Pinpoint the cell where the given text exists, returning its [x, y] midpoint coordinate. 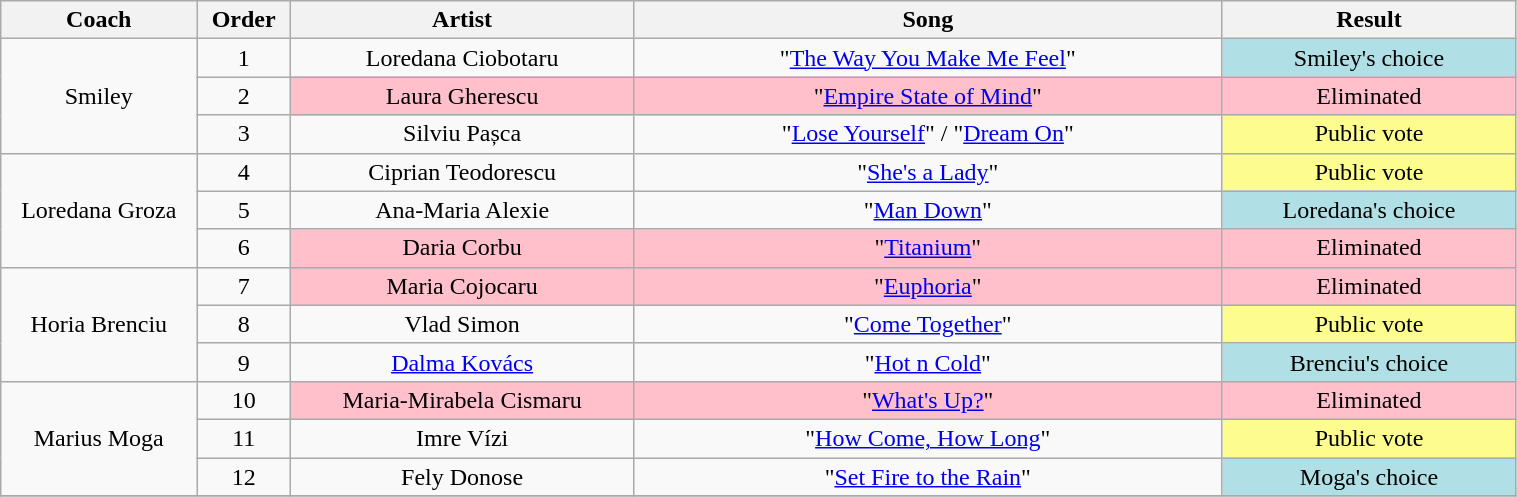
Brenciu's choice [1369, 362]
11 [244, 438]
Silviu Pașca [462, 134]
Order [244, 20]
Loredana Groza [99, 210]
Loredana Ciobotaru [462, 58]
Coach [99, 20]
Dalma Kovács [462, 362]
10 [244, 400]
"Come Together" [928, 324]
Vlad Simon [462, 324]
6 [244, 248]
Maria Cojocaru [462, 286]
1 [244, 58]
Ana-Maria Alexie [462, 210]
"Set Fire to the Rain" [928, 477]
"How Come, How Long" [928, 438]
Ciprian Teodorescu [462, 172]
3 [244, 134]
Daria Corbu [462, 248]
"What's Up?" [928, 400]
Moga's choice [1369, 477]
Smiley's choice [1369, 58]
Laura Gherescu [462, 96]
Marius Moga [99, 438]
Horia Brenciu [99, 324]
"Titanium" [928, 248]
8 [244, 324]
Song [928, 20]
"Euphoria" [928, 286]
9 [244, 362]
"Lose Yourself" / "Dream On" [928, 134]
7 [244, 286]
12 [244, 477]
5 [244, 210]
"Man Down" [928, 210]
"The Way You Make Me Feel" [928, 58]
Imre Vízi [462, 438]
Result [1369, 20]
Maria-Mirabela Cismaru [462, 400]
Smiley [99, 96]
"She's a Lady" [928, 172]
Fely Donose [462, 477]
"Empire State of Mind" [928, 96]
Loredana's choice [1369, 210]
2 [244, 96]
Artist [462, 20]
4 [244, 172]
"Hot n Cold" [928, 362]
